Scan for the cell matching the given text and deliver its (x, y) coordinate at center. 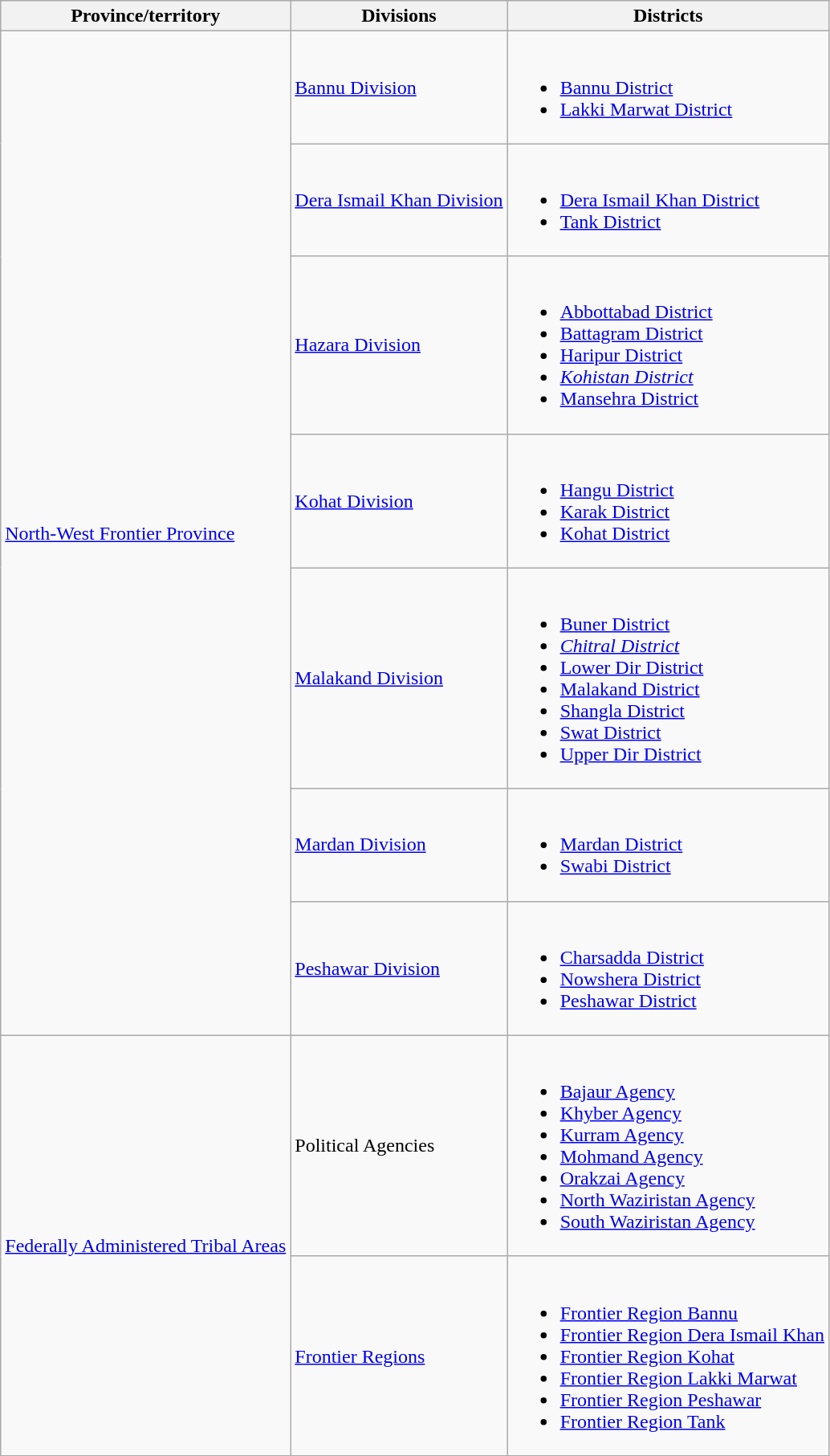
Buner DistrictChitral DistrictLower Dir DistrictMalakand DistrictShangla DistrictSwat DistrictUpper Dir District (668, 678)
Malakand Division (399, 678)
North-West Frontier Province (146, 533)
Province/territory (146, 16)
Bajaur AgencyKhyber AgencyKurram AgencyMohmand AgencyOrakzai AgencyNorth Waziristan AgencySouth Waziristan Agency (668, 1145)
Districts (668, 16)
Dera Ismail Khan DistrictTank District (668, 200)
Abbottabad DistrictBattagram DistrictHaripur DistrictKohistan DistrictMansehra District (668, 345)
Kohat Division (399, 501)
Bannu DistrictLakki Marwat District (668, 88)
Peshawar Division (399, 969)
Frontier Regions (399, 1356)
Mardan DistrictSwabi District (668, 845)
Frontier Region BannuFrontier Region Dera Ismail KhanFrontier Region KohatFrontier Region Lakki MarwatFrontier Region PeshawarFrontier Region Tank (668, 1356)
Dera Ismail Khan Division (399, 200)
Divisions (399, 16)
Political Agencies (399, 1145)
Charsadda DistrictNowshera DistrictPeshawar District (668, 969)
Mardan Division (399, 845)
Hazara Division (399, 345)
Bannu Division (399, 88)
Hangu DistrictKarak DistrictKohat District (668, 501)
Federally Administered Tribal Areas (146, 1245)
